Return [X, Y] of the center of cell containing provided text 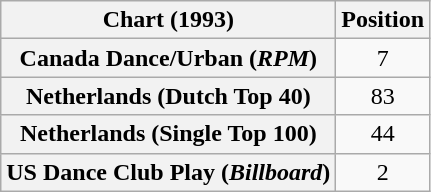
Netherlands (Dutch Top 40) [168, 96]
7 [383, 58]
Netherlands (Single Top 100) [168, 134]
2 [383, 172]
Canada Dance/Urban (RPM) [168, 58]
Position [383, 20]
83 [383, 96]
Chart (1993) [168, 20]
US Dance Club Play (Billboard) [168, 172]
44 [383, 134]
